Extract the [x, y] coordinate from the center of the cell holding the provided text.  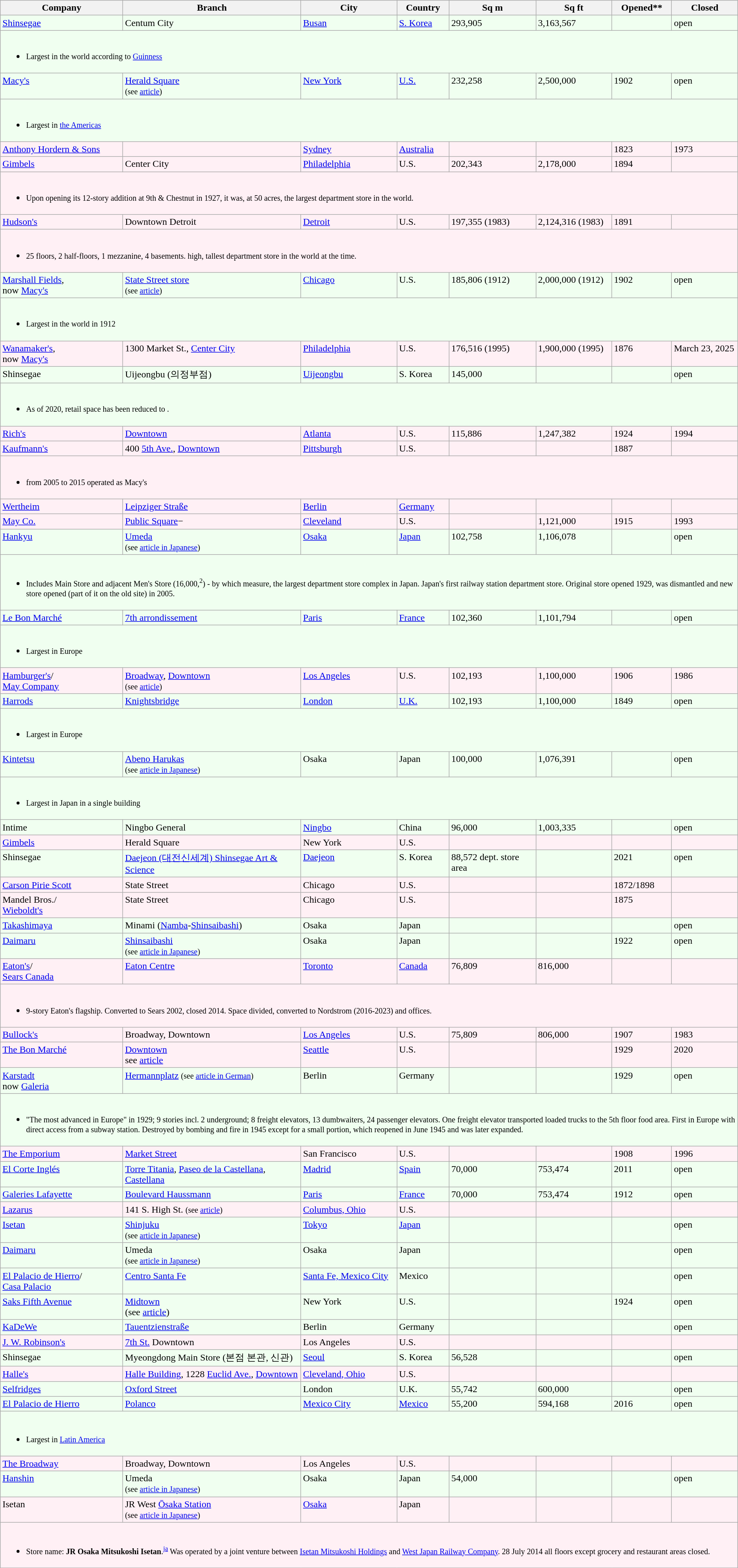
March 23, 2025 [705, 353]
Takashimaya [61, 926]
1876 [642, 353]
Carson Pirie Scott [61, 885]
1,076,391 [574, 764]
Downtown [212, 433]
Ningbo [348, 827]
Upon opening its 12-story addition at 9th & Chestnut in 1927, it was, at 50 acres, the largest department store in the world. [369, 193]
1908 [642, 1154]
Sydney [348, 149]
Hamburger's/May Company [61, 681]
1,003,335 [574, 827]
Hanshin [61, 1484]
1887 [642, 448]
9-story Eaton's flagship. Converted to Sears 2002, closed 2014. Space divided, converted to Nordstrom (2016-2023) and offices. [369, 1006]
1983 [705, 1034]
Canada [423, 972]
102,758 [492, 542]
Knightsbridge [212, 701]
Centum City [212, 23]
Largest in the Americas [369, 120]
Daejeon (대전신세계) Shinsegae Art & Science [212, 864]
Ningbo General [212, 827]
1915 [642, 521]
Galeries Lafayette [61, 1195]
55,742 [492, 1389]
Shinjuku(see article in Japanese) [212, 1230]
Downtown Detroit [212, 222]
Halle Building, 1228 Euclid Ave., Downtown [212, 1374]
806,000 [574, 1034]
Selfridges [61, 1389]
The Broadway [61, 1463]
Intime [61, 827]
State Street store(see article) [212, 285]
115,886 [492, 433]
1922 [642, 946]
El Palacio de Hierro [61, 1404]
The Emporium [61, 1154]
197,355 (1983) [492, 222]
Market Street [212, 1154]
Minami (Namba-Shinsaibashi) [212, 926]
Karstadtnow Galeria [61, 1081]
Opened** [642, 8]
City [348, 8]
Cleveland [348, 521]
El Corte Inglés [61, 1174]
76,809 [492, 972]
600,000 [574, 1389]
JR West Ōsaka Station(see article in Japanese) [212, 1510]
202,343 [492, 164]
2016 [642, 1404]
Uijeongbu [348, 375]
Wanamaker's,now Macy's [61, 353]
Toronto [348, 972]
Broadway, Downtown(see article) [212, 681]
Largest in Latin America [369, 1434]
Wertheim [61, 506]
May Co. [61, 521]
1973 [705, 149]
Tokyo [348, 1230]
Seoul [348, 1358]
1906 [642, 681]
Tauentzienstraße [212, 1327]
Center City [212, 164]
Herald Square(see article) [212, 86]
1994 [705, 433]
55,200 [492, 1404]
1872/1898 [642, 885]
1993 [705, 521]
1849 [642, 701]
Hudson's [61, 222]
Polanco [212, 1404]
56,528 [492, 1358]
400 5th Ave., Downtown [212, 448]
594,168 [574, 1404]
293,905 [492, 23]
Largest in the world according to Guinness [369, 52]
Largest in Japan in a single building [369, 798]
Harrods [61, 701]
Spain [423, 1174]
232,258 [492, 86]
Mandel Bros./Wieboldt's [61, 905]
Boulevard Haussmann [212, 1195]
Company [61, 8]
1,106,078 [574, 542]
Rich's [61, 433]
Australia [423, 149]
Atlanta [348, 433]
Halle's [61, 1374]
100,000 [492, 764]
2020 [705, 1055]
1894 [642, 164]
As of 2020, retail space has been reduced to . [369, 405]
Lazarus [61, 1210]
Santa Fe, Mexico City [348, 1281]
3,163,567 [574, 23]
San Francisco [348, 1154]
Saks Fifth Avenue [61, 1307]
145,000 [492, 375]
KaDeWe [61, 1327]
from 2005 to 2015 operated as Macy's [369, 477]
1,247,382 [574, 433]
2,124,316 (1983) [574, 222]
2,178,000 [574, 164]
1891 [642, 222]
1996 [705, 1154]
Uijeongbu (의정부점) [212, 375]
1,101,794 [574, 618]
The Bon Marché [61, 1055]
Seattle [348, 1055]
Mexico City [348, 1404]
China [423, 827]
J. W. Robinson's [61, 1342]
1875 [642, 905]
Eaton Centre [212, 972]
1986 [705, 681]
54,000 [492, 1484]
Hermannplatz (see article in German) [212, 1081]
Midtown(see article) [212, 1307]
El Palacio de Hierro/Casa Palacio [61, 1281]
1912 [642, 1195]
Cleveland, Ohio [348, 1374]
Largest in the world in 1912 [369, 319]
2,500,000 [574, 86]
Leipziger Straße [212, 506]
1907 [642, 1034]
7th arrondissement [212, 618]
Eaton's/Sears Canada [61, 972]
Anthony Hordern & Sons [61, 149]
75,809 [492, 1034]
Branch [212, 8]
Shinsaibashi(see article in Japanese) [212, 946]
176,516 (1995) [492, 353]
1,121,000 [574, 521]
Abeno Harukas(see article in Japanese) [212, 764]
Herald Square [212, 842]
Marshall Fields,now Macy's [61, 285]
Closed [705, 8]
Centro Santa Fe [212, 1281]
1300 Market St., Center City [212, 353]
Downtownsee article [212, 1055]
88,572 dept. store area [492, 864]
Macy's [61, 86]
1,900,000 (1995) [574, 353]
96,000 [492, 827]
Daejeon [348, 864]
Detroit [348, 222]
Torre Titania, Paseo de la Castellana, Castellana [212, 1174]
Myeongdong Main Store (본점 본관, 신관) [212, 1358]
Hankyu [61, 542]
7th St. Downtown [212, 1342]
Country [423, 8]
Columbus, Ohio [348, 1210]
2011 [642, 1174]
Pittsburgh [348, 448]
816,000 [574, 972]
Madrid [348, 1174]
185,806 (1912) [492, 285]
1823 [642, 149]
Bullock's [61, 1034]
Le Bon Marché [61, 618]
Sq ft [574, 8]
141 S. High St. (see article) [212, 1210]
Kaufmann's [61, 448]
Oxford Street [212, 1389]
Busan [348, 23]
Public Square− [212, 521]
Sq m [492, 8]
Kintetsu [61, 764]
25 floors, 2 half-floors, 1 mezzanine, 4 basements. high, tallest department store in the world at the time. [369, 251]
2021 [642, 864]
102,360 [492, 618]
2,000,000 (1912) [574, 285]
